Extract the [x, y] coordinate from the center of the cell holding the provided text.  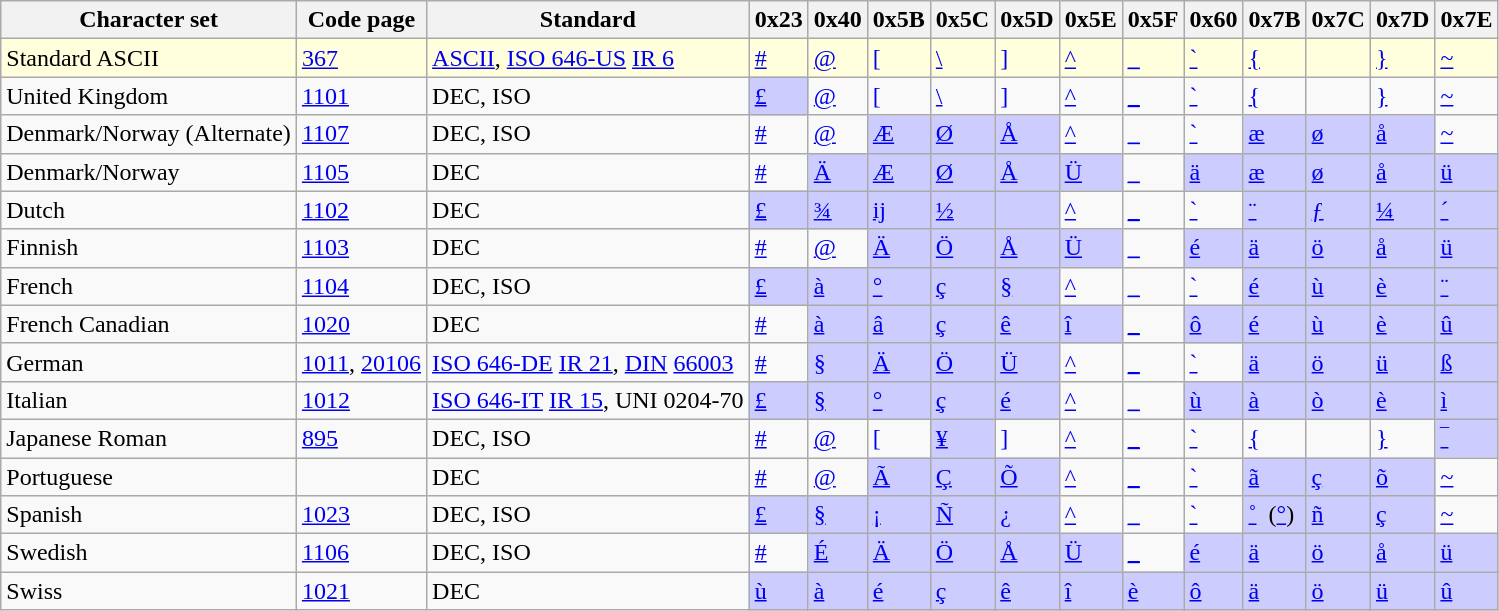
0x23 [778, 20]
German [149, 362]
1021 [361, 591]
0x5E [1090, 20]
0x5D [1027, 20]
1105 [361, 172]
367 [361, 58]
1107 [361, 134]
1012 [361, 400]
Dutch [149, 210]
0x5B [898, 20]
0x7C [1338, 20]
0x7D [1402, 20]
1020 [361, 324]
Code page [361, 20]
1011, 20106 [361, 362]
Standard ASCII [149, 58]
Ã [898, 477]
1101 [361, 96]
0x5C [962, 20]
Portuguese [149, 477]
¿ [1027, 515]
ƒ [1338, 210]
Character set [149, 20]
´ [1466, 210]
É [838, 553]
1023 [361, 515]
0x7B [1274, 20]
1106 [361, 553]
0x7E [1466, 20]
ĳ [898, 210]
ISO 646-DE IR 21, DIN 66003 [588, 362]
â [898, 324]
ASCII, ISO 646-US IR 6 [588, 58]
1102 [361, 210]
ß [1466, 362]
ISO 646-IT IR 15, UNI 0204-70 [588, 400]
0x5F [1153, 20]
ñ [1338, 515]
895 [361, 438]
½ [962, 210]
Swiss [149, 591]
Ñ [962, 515]
‾ [1466, 438]
French Canadian [149, 324]
Japanese Roman [149, 438]
Denmark/Norway (Alternate) [149, 134]
Standard [588, 20]
Õ [1027, 477]
ò [1338, 400]
õ [1402, 477]
0x40 [838, 20]
ì [1466, 400]
Denmark/Norway [149, 172]
¥ [962, 438]
1104 [361, 286]
Spanish [149, 515]
Finnish [149, 248]
¾ [838, 210]
1103 [361, 248]
Ç [962, 477]
¡ [898, 515]
¼ [1402, 210]
United Kingdom [149, 96]
ã [1274, 477]
0x60 [1214, 20]
Italian [149, 400]
French [149, 286]
Swedish [149, 553]
˚ (°) [1274, 515]
